Locate the cell with the specified text and output its (x, y) center coordinate. 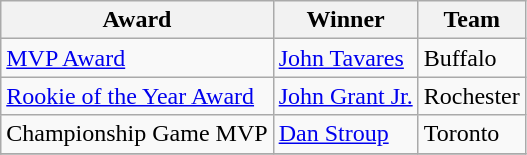
MVP Award (137, 58)
Winner (346, 20)
Championship Game MVP (137, 134)
John Tavares (346, 58)
Toronto (472, 134)
Rookie of the Year Award (137, 96)
Rochester (472, 96)
Team (472, 20)
Dan Stroup (346, 134)
Award (137, 20)
Buffalo (472, 58)
John Grant Jr. (346, 96)
